Output the (X, Y) coordinate of the center of the cell containing the given text.  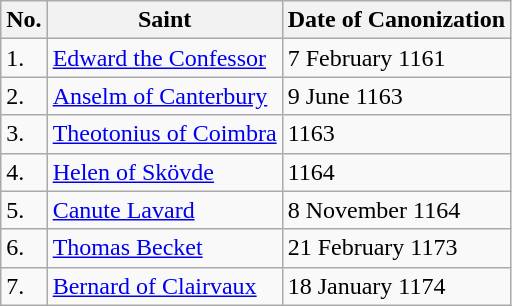
7. (24, 286)
2. (24, 96)
1. (24, 58)
1163 (396, 134)
Canute Lavard (164, 210)
Date of Canonization (396, 20)
18 January 1174 (396, 286)
21 February 1173 (396, 248)
Saint (164, 20)
4. (24, 172)
Bernard of Clairvaux (164, 286)
6. (24, 248)
8 November 1164 (396, 210)
Helen of Skövde (164, 172)
No. (24, 20)
Theotonius of Coimbra (164, 134)
9 June 1163 (396, 96)
Edward the Confessor (164, 58)
Anselm of Canterbury (164, 96)
5. (24, 210)
7 February 1161 (396, 58)
3. (24, 134)
1164 (396, 172)
Thomas Becket (164, 248)
